Return the (X, Y) coordinate for the center point of the cell that contains the specified text.  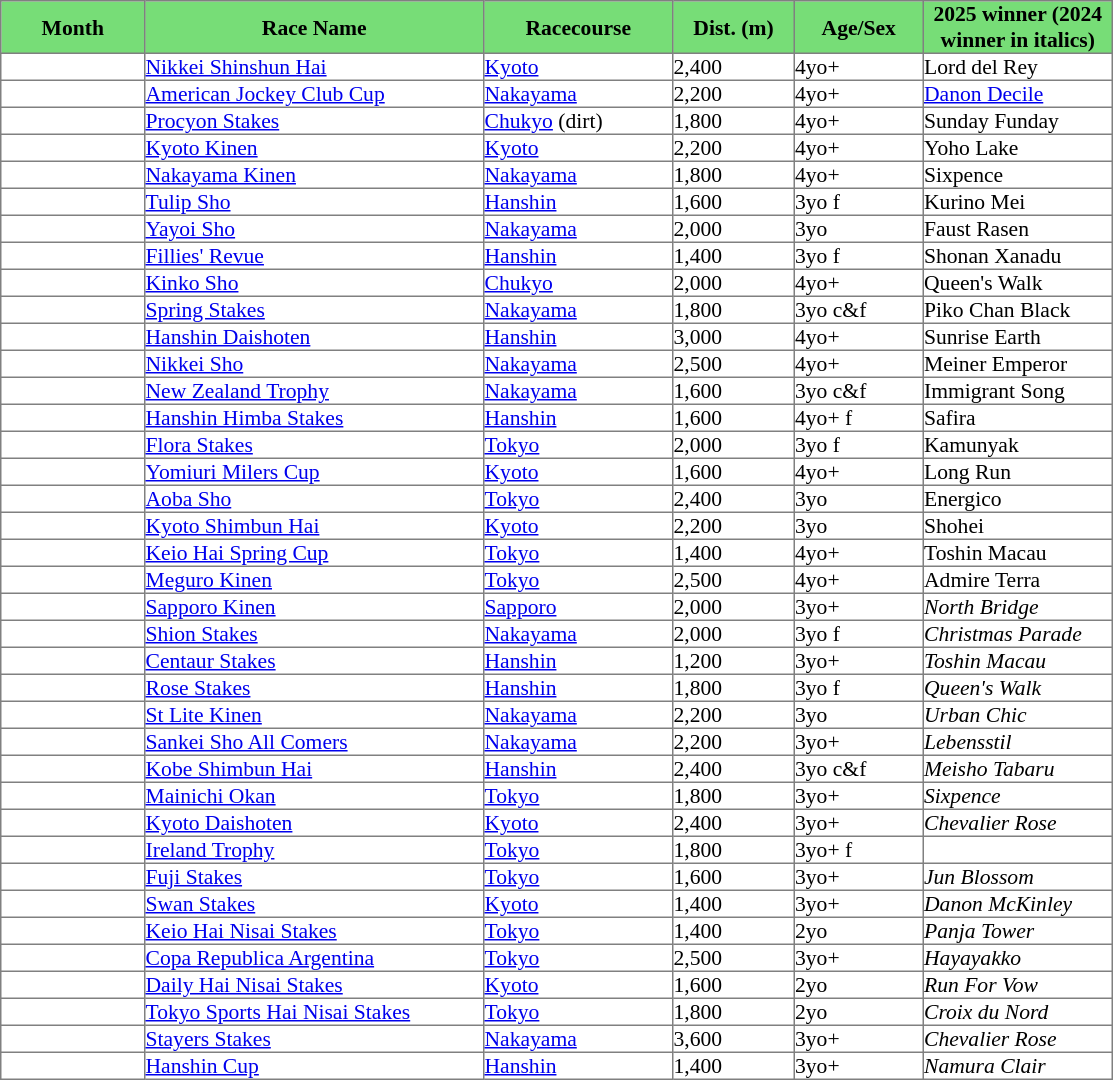
Spring Stakes (314, 310)
Swan Stakes (314, 904)
Yoho Lake (1018, 148)
Namura Clair (1018, 1066)
Jun Blossom (1018, 876)
Shonan Xanadu (1018, 256)
Age/Sex (858, 27)
Meiner Emperor (1018, 364)
St Lite Kinen (314, 714)
Nikkei Shinshun Hai (314, 66)
Meisho Tabaru (1018, 768)
Month (73, 27)
4yo+ f (858, 418)
Mainichi Okan (314, 796)
Tulip Sho (314, 202)
Panja Tower (1018, 930)
Urban Chic (1018, 714)
Shohei (1018, 526)
Safira (1018, 418)
Centaur Stakes (314, 660)
Procyon Stakes (314, 120)
Aoba Sho (314, 498)
Kyoto Daishoten (314, 822)
Danon McKinley (1018, 904)
Run For Vow (1018, 984)
Energico (1018, 498)
Shion Stakes (314, 634)
Immigrant Song (1018, 390)
Chukyo (578, 282)
Yayoi Sho (314, 228)
3yo+ f (858, 850)
Nakayama Kinen (314, 174)
Long Run (1018, 472)
Hanshin Daishoten (314, 336)
Christmas Parade (1018, 634)
Chukyo (dirt) (578, 120)
Sapporo (578, 606)
Flora Stakes (314, 444)
Lord del Rey (1018, 66)
Fuji Stakes (314, 876)
Copa Republica Argentina (314, 958)
Sunrise Earth (1018, 336)
Admire Terra (1018, 580)
Sapporo Kinen (314, 606)
Keio Hai Spring Cup (314, 552)
North Bridge (1018, 606)
Piko Chan Black (1018, 310)
Faust Rasen (1018, 228)
3,000 (734, 336)
Daily Hai Nisai Stakes (314, 984)
Meguro Kinen (314, 580)
Croix du Nord (1018, 1012)
Kamunyak (1018, 444)
Kyoto Kinen (314, 148)
Sankei Sho All Comers (314, 742)
Hayayakko (1018, 958)
New Zealand Trophy (314, 390)
Danon Decile (1018, 94)
Yomiuri Milers Cup (314, 472)
American Jockey Club Cup (314, 94)
Ireland Trophy (314, 850)
Hanshin Cup (314, 1066)
Race Name (314, 27)
Kurino Mei (1018, 202)
Keio Hai Nisai Stakes (314, 930)
3,600 (734, 1038)
Lebensstil (1018, 742)
2025 winner (2024 winner in italics) (1018, 27)
Hanshin Himba Stakes (314, 418)
Sunday Funday (1018, 120)
Kinko Sho (314, 282)
Kyoto Shimbun Hai (314, 526)
Fillies' Revue (314, 256)
Racecourse (578, 27)
Dist. (m) (734, 27)
Nikkei Sho (314, 364)
Tokyo Sports Hai Nisai Stakes (314, 1012)
Rose Stakes (314, 688)
1,200 (734, 660)
Kobe Shimbun Hai (314, 768)
Stayers Stakes (314, 1038)
